From the cell containing the given text, extract its center point as (X, Y) coordinate. 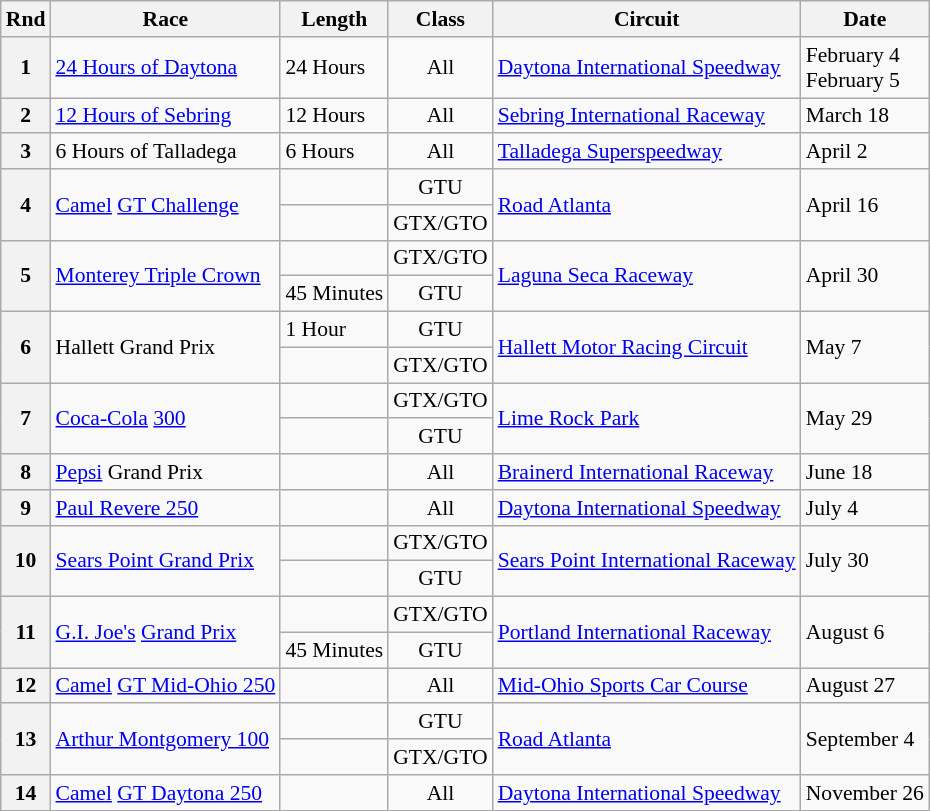
July 4 (865, 508)
6 (26, 348)
Lime Rock Park (647, 418)
April 30 (865, 276)
April 2 (865, 152)
Circuit (647, 19)
14 (26, 793)
Length (334, 19)
7 (26, 418)
Camel GT Challenge (165, 204)
1 (26, 68)
Mid-Ohio Sports Car Course (647, 686)
June 18 (865, 472)
12 (26, 686)
6 Hours (334, 152)
August 27 (865, 686)
24 Hours (334, 68)
6 Hours of Talladega (165, 152)
Pepsi Grand Prix (165, 472)
5 (26, 276)
July 30 (865, 560)
12 Hours of Sebring (165, 116)
11 (26, 632)
24 Hours of Daytona (165, 68)
May 7 (865, 348)
Sears Point Grand Prix (165, 560)
Race (165, 19)
12 Hours (334, 116)
13 (26, 740)
Hallett Motor Racing Circuit (647, 348)
Portland International Raceway (647, 632)
2 (26, 116)
Date (865, 19)
Camel GT Daytona 250 (165, 793)
August 6 (865, 632)
Class (440, 19)
9 (26, 508)
3 (26, 152)
Paul Revere 250 (165, 508)
March 18 (865, 116)
8 (26, 472)
G.I. Joe's Grand Prix (165, 632)
Sebring International Raceway (647, 116)
4 (26, 204)
April 16 (865, 204)
February 4February 5 (865, 68)
Rnd (26, 19)
Coca-Cola 300 (165, 418)
Monterey Triple Crown (165, 276)
Camel GT Mid-Ohio 250 (165, 686)
November 26 (865, 793)
Brainerd International Raceway (647, 472)
Arthur Montgomery 100 (165, 740)
Sears Point International Raceway (647, 560)
September 4 (865, 740)
10 (26, 560)
Hallett Grand Prix (165, 348)
Laguna Seca Raceway (647, 276)
1 Hour (334, 330)
Talladega Superspeedway (647, 152)
May 29 (865, 418)
